Pinpoint the cell where the given text exists, returning its [x, y] midpoint coordinate. 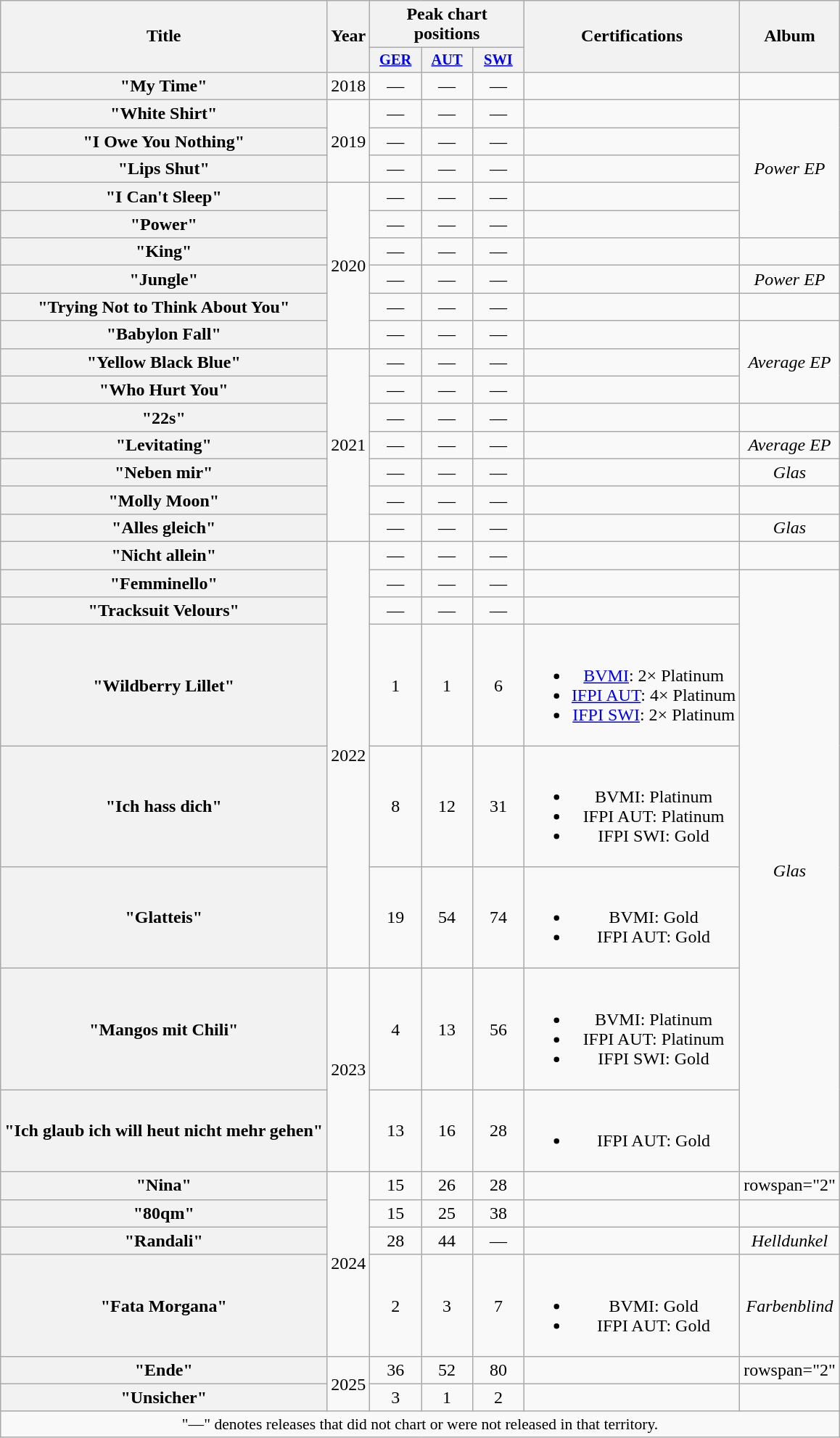
2022 [348, 755]
"White Shirt" [164, 114]
38 [498, 1213]
"Tracksuit Velours" [164, 611]
44 [447, 1241]
Title [164, 36]
"King" [164, 252]
"Levitating" [164, 445]
"Mangos mit Chili" [164, 1029]
"I Can't Sleep" [164, 197]
2021 [348, 445]
"I Owe You Nothing" [164, 141]
"My Time" [164, 86]
GER [396, 60]
7 [498, 1305]
"Yellow Black Blue" [164, 362]
2019 [348, 141]
AUT [447, 60]
Helldunkel [790, 1241]
Album [790, 36]
6 [498, 685]
"80qm" [164, 1213]
2023 [348, 1070]
"Ich glaub ich will heut nicht mehr gehen" [164, 1130]
"22s" [164, 417]
16 [447, 1130]
"Jungle" [164, 279]
"Nicht allein" [164, 556]
"Who Hurt You" [164, 390]
25 [447, 1213]
56 [498, 1029]
"Glatteis" [164, 918]
2024 [348, 1264]
Year [348, 36]
54 [447, 918]
"Ende" [164, 1370]
52 [447, 1370]
"Ich hass dich" [164, 807]
Peak chart positions [447, 25]
36 [396, 1370]
"Unsicher" [164, 1397]
"—" denotes releases that did not chart or were not released in that territory. [421, 1424]
12 [447, 807]
2018 [348, 86]
Certifications [631, 36]
2020 [348, 266]
"Babylon Fall" [164, 334]
4 [396, 1029]
"Molly Moon" [164, 500]
Farbenblind [790, 1305]
"Trying Not to Think About You" [164, 307]
19 [396, 918]
31 [498, 807]
80 [498, 1370]
"Neben mir" [164, 472]
2025 [348, 1384]
"Alles gleich" [164, 527]
"Randali" [164, 1241]
"Power" [164, 224]
"Nina" [164, 1186]
"Femminello" [164, 583]
"Lips Shut" [164, 169]
BVMI: 2× PlatinumIFPI AUT: 4× PlatinumIFPI SWI: 2× Platinum [631, 685]
IFPI AUT: Gold [631, 1130]
74 [498, 918]
8 [396, 807]
"Fata Morgana" [164, 1305]
SWI [498, 60]
26 [447, 1186]
"Wildberry Lillet" [164, 685]
